Find where the given text appears and provide that cell's center as (x, y) coordinate. 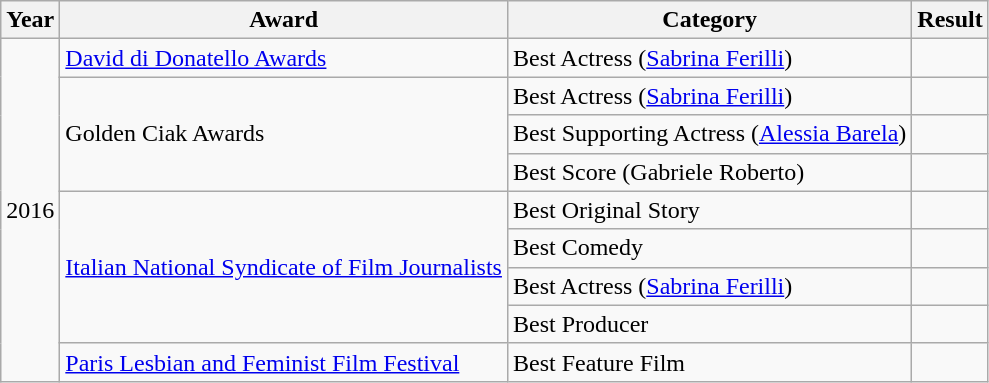
David di Donatello Awards (284, 58)
Paris Lesbian and Feminist Film Festival (284, 362)
Italian National Syndicate of Film Journalists (284, 267)
Best Original Story (709, 210)
Best Feature Film (709, 362)
Golden Ciak Awards (284, 134)
Best Score (Gabriele Roberto) (709, 172)
Year (30, 20)
Award (284, 20)
Best Comedy (709, 248)
2016 (30, 210)
Result (950, 20)
Best Supporting Actress (Alessia Barela) (709, 134)
Category (709, 20)
Best Producer (709, 324)
